Detect which cell encompasses the target text, then output its (X, Y) center coordinate. 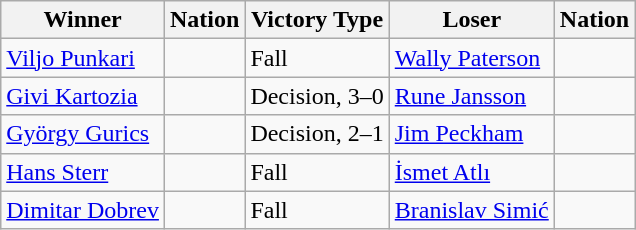
Winner (83, 20)
Wally Paterson (472, 58)
Jim Peckham (472, 134)
György Gurics (83, 134)
Loser (472, 20)
Decision, 2–1 (317, 134)
Rune Jansson (472, 96)
Dimitar Dobrev (83, 210)
Decision, 3–0 (317, 96)
Givi Kartozia (83, 96)
Branislav Simić (472, 210)
Viljo Punkari (83, 58)
Victory Type (317, 20)
İsmet Atlı (472, 172)
Hans Sterr (83, 172)
